Determine the (x, y) coordinate at the center of the cell enclosing the given text.  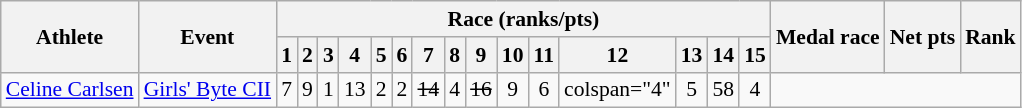
Race (ranks/pts) (524, 19)
10 (513, 55)
16 (481, 90)
15 (755, 55)
11 (544, 55)
8 (454, 55)
Net pts (922, 36)
Girls' Byte CII (208, 90)
3 (328, 55)
Athlete (70, 36)
colspan="4" (618, 90)
58 (723, 90)
12 (618, 55)
Rank (990, 36)
Celine Carlsen (70, 90)
Event (208, 36)
Medal race (828, 36)
